Pinpoint the cell where the given text exists, returning its (x, y) midpoint coordinate. 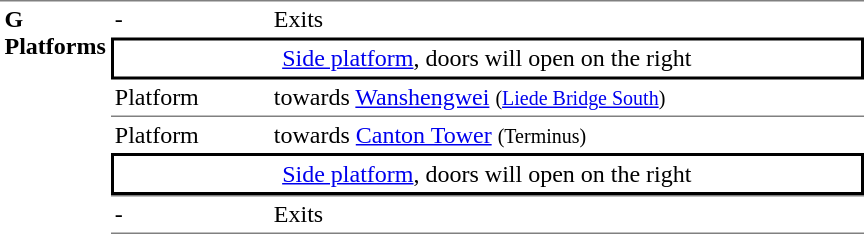
GPlatforms (55, 117)
towards Canton Tower (Terminus) (566, 135)
towards Wanshengwei (Liede Bridge South) (566, 99)
